Scan for the cell matching the given text and deliver its [X, Y] coordinate at center. 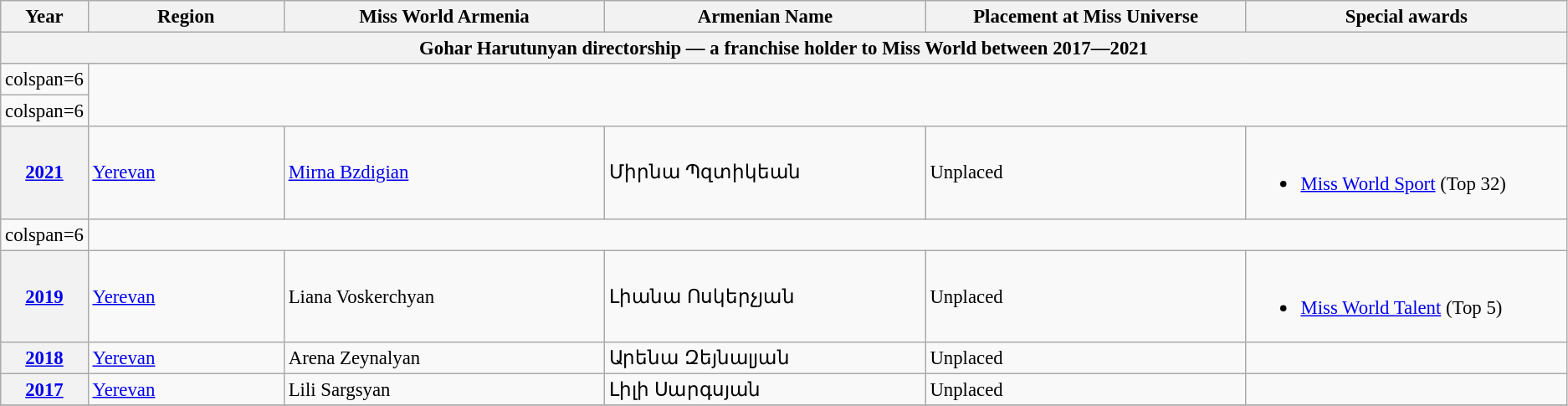
2017 [44, 390]
Լիանա Ոսկերչյան [765, 296]
Special awards [1406, 17]
Արենա Զեյնալյան [765, 358]
Arena Zeynalyan [443, 358]
Region [186, 17]
Liana Voskerchyan [443, 296]
2019 [44, 296]
Placement at Miss Universe [1086, 17]
Armenian Name [765, 17]
Year [44, 17]
Միրնա Պզտիկեան [765, 172]
Miss World Armenia [443, 17]
Gohar Harutunyan directorship — a franchise holder to Miss World between 2017―2021 [784, 49]
Լիլի Սարգսյան [765, 390]
2021 [44, 172]
Miss World Sport (Top 32) [1406, 172]
Miss World Talent (Top 5) [1406, 296]
Mirna Bzdigian [443, 172]
2018 [44, 358]
Lili Sargsyan [443, 390]
